Scan for the cell matching the given text and deliver its (x, y) coordinate at center. 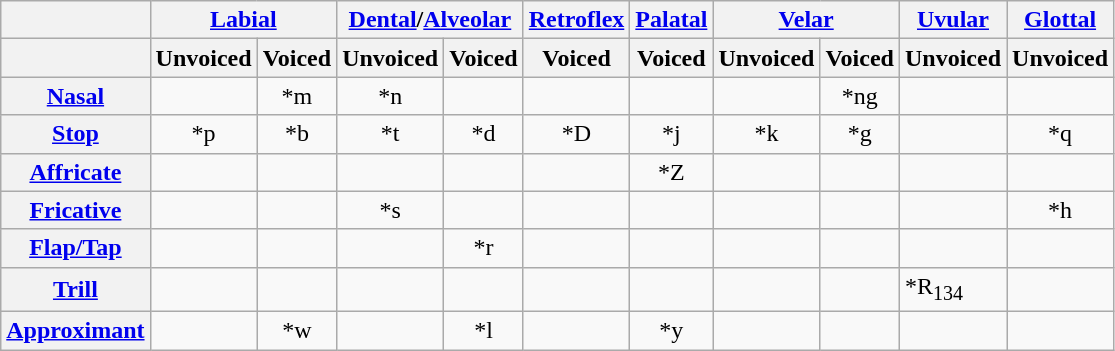
*Z (672, 172)
*w (297, 331)
*m (297, 96)
*d (484, 134)
*ng (860, 96)
*h (1060, 210)
Fricative (76, 210)
Stop (76, 134)
Dental/Alveolar (430, 20)
Labial (244, 20)
Nasal (76, 96)
*D (576, 134)
Velar (806, 20)
*g (860, 134)
*n (390, 96)
*p (204, 134)
*t (390, 134)
Flap/Tap (76, 248)
*l (484, 331)
*k (766, 134)
*j (672, 134)
*y (672, 331)
Affricate (76, 172)
Uvular (952, 20)
Approximant (76, 331)
*q (1060, 134)
Retroflex (576, 20)
Palatal (672, 20)
Glottal (1060, 20)
*r (484, 248)
*s (390, 210)
Trill (76, 289)
*R134 (952, 289)
*b (297, 134)
